Output the (X, Y) coordinate of the center of the cell containing the given text.  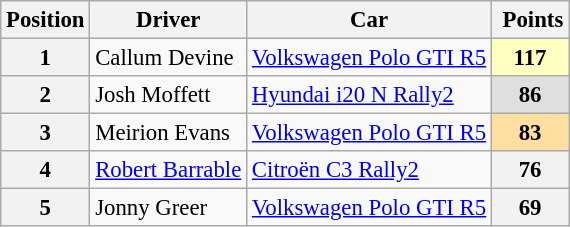
3 (46, 133)
Callum Devine (168, 58)
Driver (168, 20)
Citroën C3 Rally2 (370, 170)
86 (530, 95)
Josh Moffett (168, 95)
Position (46, 20)
Hyundai i20 N Rally2 (370, 95)
1 (46, 58)
4 (46, 170)
83 (530, 133)
2 (46, 95)
Car (370, 20)
Robert Barrable (168, 170)
Meirion Evans (168, 133)
5 (46, 208)
117 (530, 58)
69 (530, 208)
Jonny Greer (168, 208)
Points (530, 20)
76 (530, 170)
